Extract the (x, y) coordinate from the center of the cell holding the provided text.  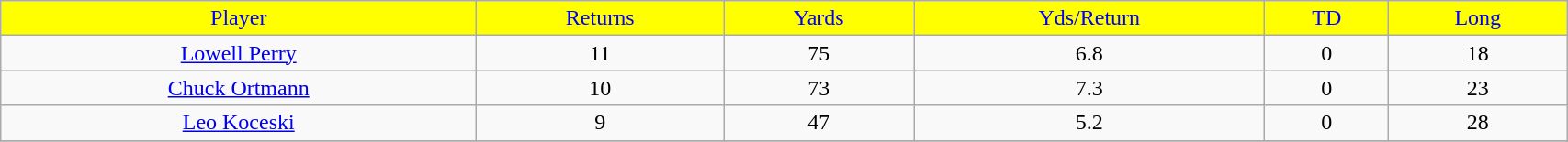
TD (1326, 18)
7.3 (1089, 88)
11 (601, 53)
Chuck Ortmann (239, 88)
75 (819, 53)
Yds/Return (1089, 18)
Long (1478, 18)
18 (1478, 53)
23 (1478, 88)
Lowell Perry (239, 53)
10 (601, 88)
73 (819, 88)
47 (819, 123)
28 (1478, 123)
5.2 (1089, 123)
Player (239, 18)
6.8 (1089, 53)
9 (601, 123)
Returns (601, 18)
Yards (819, 18)
Leo Koceski (239, 123)
